Identify which cell holds the provided text, then report its [X, Y] central coordinate. 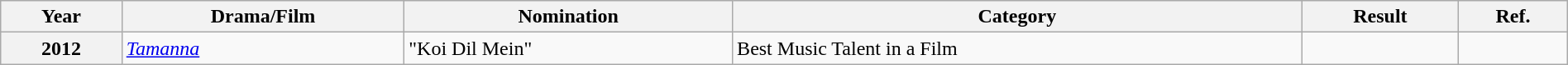
Year [61, 17]
"Koi Dil Mein" [569, 48]
Drama/Film [263, 17]
2012 [61, 48]
Category [1017, 17]
Ref. [1513, 17]
Tamanna [263, 48]
Best Music Talent in a Film [1017, 48]
Nomination [569, 17]
Result [1380, 17]
